Return the [X, Y] coordinate for the center point of the cell that contains the specified text.  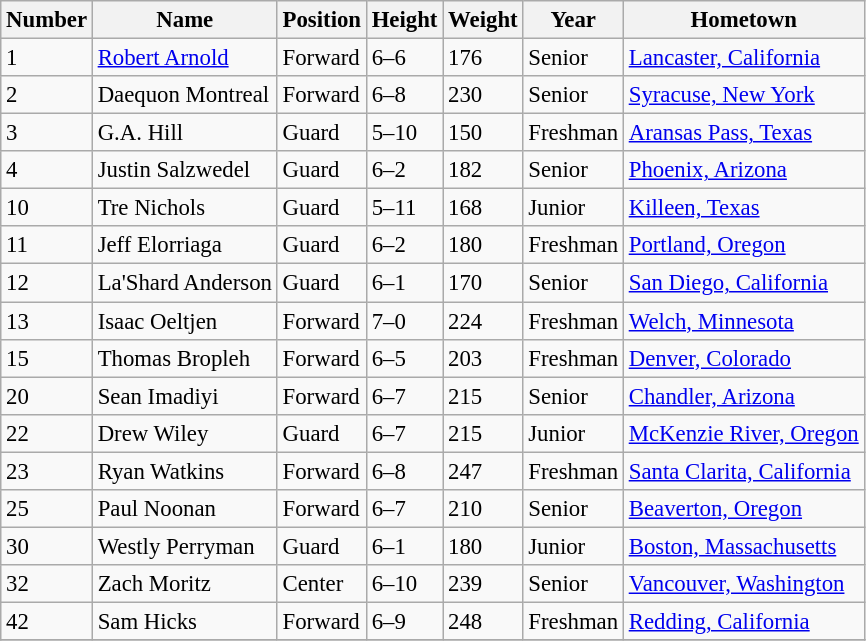
Chandler, Arizona [744, 396]
Sam Hicks [184, 621]
230 [483, 95]
42 [47, 621]
Justin Salzwedel [184, 170]
3 [47, 133]
Boston, Massachusetts [744, 546]
Robert Arnold [184, 58]
La'Shard Anderson [184, 283]
Vancouver, Washington [744, 584]
170 [483, 283]
23 [47, 471]
Lancaster, California [744, 58]
6–5 [404, 358]
Paul Noonan [184, 509]
Isaac Oeltjen [184, 321]
13 [47, 321]
Height [404, 20]
150 [483, 133]
30 [47, 546]
12 [47, 283]
Beaverton, Oregon [744, 509]
Daequon Montreal [184, 95]
210 [483, 509]
Killeen, Texas [744, 208]
Phoenix, Arizona [744, 170]
11 [47, 245]
182 [483, 170]
Drew Wiley [184, 433]
Sean Imadiyi [184, 396]
176 [483, 58]
5–10 [404, 133]
6–9 [404, 621]
10 [47, 208]
Tre Nichols [184, 208]
4 [47, 170]
San Diego, California [744, 283]
7–0 [404, 321]
Weight [483, 20]
2 [47, 95]
Westly Perryman [184, 546]
Year [573, 20]
247 [483, 471]
248 [483, 621]
Aransas Pass, Texas [744, 133]
5–11 [404, 208]
Welch, Minnesota [744, 321]
Redding, California [744, 621]
Jeff Elorriaga [184, 245]
15 [47, 358]
Denver, Colorado [744, 358]
Center [322, 584]
Zach Moritz [184, 584]
Hometown [744, 20]
224 [483, 321]
239 [483, 584]
6–6 [404, 58]
Name [184, 20]
168 [483, 208]
Number [47, 20]
6–10 [404, 584]
Ryan Watkins [184, 471]
Santa Clarita, California [744, 471]
Thomas Bropleh [184, 358]
Portland, Oregon [744, 245]
McKenzie River, Oregon [744, 433]
20 [47, 396]
1 [47, 58]
22 [47, 433]
G.A. Hill [184, 133]
203 [483, 358]
Syracuse, New York [744, 95]
Position [322, 20]
32 [47, 584]
25 [47, 509]
